Search for the cell housing the specified text and yield its (x, y) center coordinate. 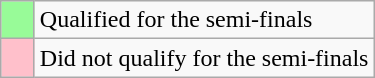
Qualified for the semi-finals (204, 20)
Did not qualify for the semi-finals (204, 58)
